For the text-containing cell, return its midpoint in [X, Y] coordinate format. 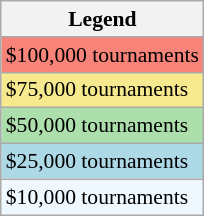
$75,000 tournaments [102, 90]
$50,000 tournaments [102, 126]
$10,000 tournaments [102, 197]
$25,000 tournaments [102, 162]
Legend [102, 19]
$100,000 tournaments [102, 55]
